Pinpoint the cell where the given text exists, returning its [X, Y] midpoint coordinate. 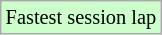
Fastest session lap [81, 17]
